Detect which cell encompasses the target text, then output its [X, Y] center coordinate. 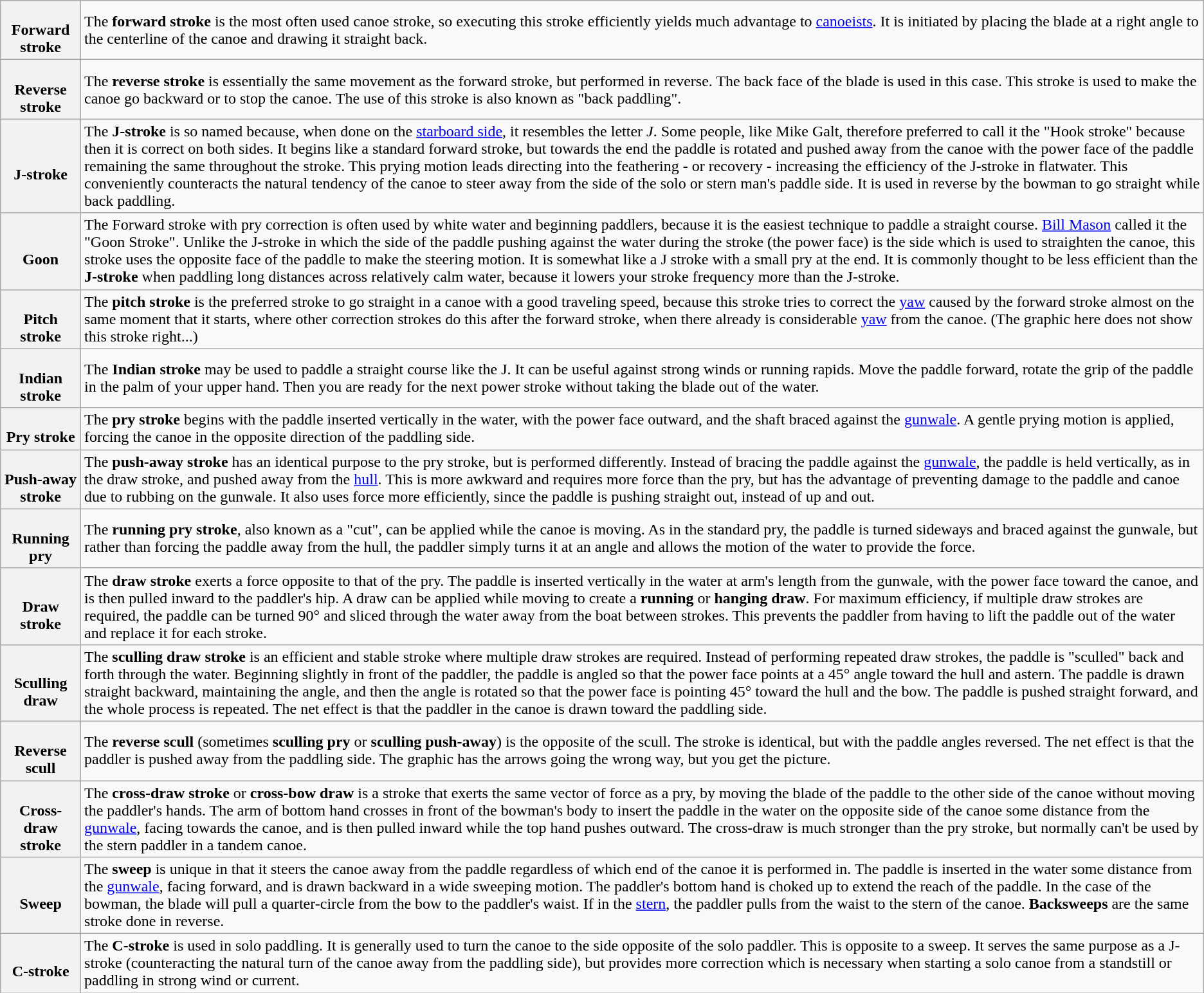
Reverse scull [41, 751]
Pitch stroke [41, 319]
Goon [41, 251]
Indian stroke [41, 378]
Reverse stroke [41, 89]
Push-away stroke [41, 479]
Cross-draw stroke [41, 819]
J-stroke [41, 166]
C-stroke [41, 963]
Draw stroke [41, 606]
Forward stroke [41, 30]
Sculling draw [41, 683]
Sweep [41, 895]
Running pry [41, 538]
Pry stroke [41, 428]
